Provide the [X, Y] coordinate of the cell's center where the given text is located.  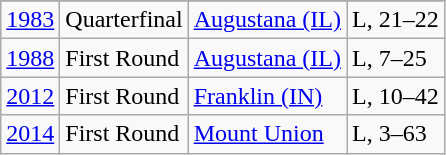
2012 [30, 96]
L, 3–63 [395, 134]
L, 7–25 [395, 58]
Quarterfinal [124, 20]
2014 [30, 134]
1988 [30, 58]
Franklin (IN) [267, 96]
Mount Union [267, 134]
L, 10–42 [395, 96]
L, 21–22 [395, 20]
1983 [30, 20]
